Find where the given text appears and provide that cell's center as (X, Y) coordinate. 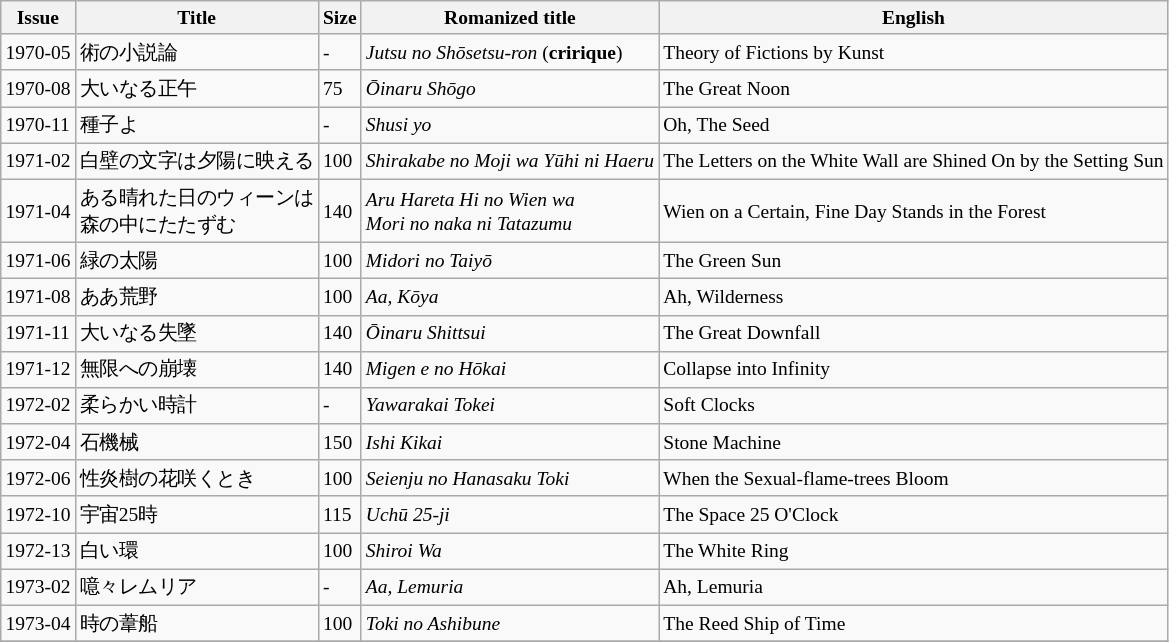
種子よ (196, 125)
Uchū 25-ji (510, 514)
無限への崩壊 (196, 369)
ある晴れた日のウィーンは森の中にたたずむ (196, 210)
Shusi yo (510, 125)
Aru Hareta Hi no Wien wa Mori no naka ni Tatazumu (510, 210)
白い環 (196, 551)
時の葦船 (196, 623)
Oh, The Seed (914, 125)
ああ荒野 (196, 297)
The Reed Ship of Time (914, 623)
1972-02 (38, 406)
The Green Sun (914, 260)
The Great Downfall (914, 333)
Collapse into Infinity (914, 369)
Aa, Kōya (510, 297)
The Space 25 O'Clock (914, 514)
石機械 (196, 442)
噫々レムリア (196, 587)
Midori no Taiyō (510, 260)
1972-04 (38, 442)
1970-11 (38, 125)
Ah, Wilderness (914, 297)
Aa, Lemuria (510, 587)
1973-04 (38, 623)
Romanized title (510, 18)
Size (340, 18)
Shirakabe no Moji wa Yūhi ni Haeru (510, 161)
Wien on a Certain, Fine Day Stands in the Forest (914, 210)
Ishi Kikai (510, 442)
Toki no Ashibune (510, 623)
Jutsu no Shōsetsu-ron (cririque) (510, 52)
Title (196, 18)
1970-05 (38, 52)
The Letters on the White Wall are Shined On by the Setting Sun (914, 161)
Migen e no Hōkai (510, 369)
性炎樹の花咲くとき (196, 478)
1972-06 (38, 478)
1971-08 (38, 297)
柔らかい時計 (196, 406)
The Great Noon (914, 88)
1970-08 (38, 88)
大いなる正午 (196, 88)
Theory of Fictions by Kunst (914, 52)
1971-12 (38, 369)
75 (340, 88)
150 (340, 442)
1972-10 (38, 514)
1971-11 (38, 333)
1971-04 (38, 210)
1973-02 (38, 587)
1971-06 (38, 260)
Soft Clocks (914, 406)
Ah, Lemuria (914, 587)
術の小説論 (196, 52)
English (914, 18)
緑の太陽 (196, 260)
Issue (38, 18)
白壁の文字は夕陽に映える (196, 161)
Seienju no Hanasaku Toki (510, 478)
大いなる失墜 (196, 333)
Yawarakai Tokei (510, 406)
115 (340, 514)
宇宙25時 (196, 514)
When the Sexual-flame-trees Bloom (914, 478)
Shiroi Wa (510, 551)
Ōinaru Shōgo (510, 88)
1972-13 (38, 551)
1971-02 (38, 161)
Stone Machine (914, 442)
Ōinaru Shittsui (510, 333)
The White Ring (914, 551)
